Extract the [x, y] coordinate from the center of the cell holding the provided text.  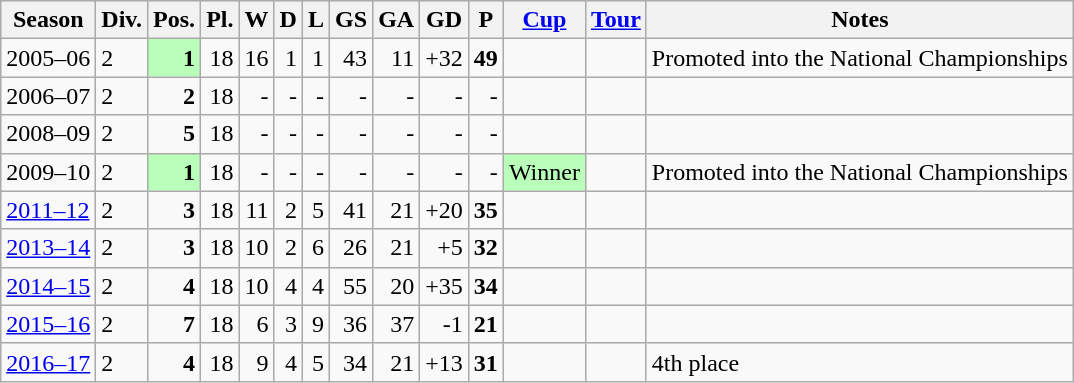
-1 [444, 324]
16 [256, 58]
+32 [444, 58]
26 [352, 248]
2006–07 [48, 96]
2008–09 [48, 134]
7 [174, 324]
Tour [616, 20]
31 [486, 362]
+35 [444, 286]
32 [486, 248]
41 [352, 210]
55 [352, 286]
Pos. [174, 20]
+5 [444, 248]
GA [396, 20]
W [256, 20]
Div. [122, 20]
20 [396, 286]
36 [352, 324]
+20 [444, 210]
GS [352, 20]
Season [48, 20]
L [316, 20]
2005–06 [48, 58]
43 [352, 58]
35 [486, 210]
49 [486, 58]
2013–14 [48, 248]
GD [444, 20]
37 [396, 324]
+13 [444, 362]
Notes [860, 20]
Pl. [220, 20]
Winner [544, 172]
D [288, 20]
4th place [860, 362]
2009–10 [48, 172]
Cup [544, 20]
2011–12 [48, 210]
2014–15 [48, 286]
P [486, 20]
2016–17 [48, 362]
2015–16 [48, 324]
